Search for the cell housing the specified text and yield its (X, Y) center coordinate. 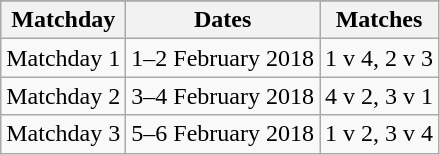
Matches (380, 20)
3–4 February 2018 (223, 96)
1 v 4, 2 v 3 (380, 58)
Matchday 1 (64, 58)
Matchday (64, 20)
4 v 2, 3 v 1 (380, 96)
5–6 February 2018 (223, 134)
1 v 2, 3 v 4 (380, 134)
Matchday 3 (64, 134)
Matchday 2 (64, 96)
Dates (223, 20)
1–2 February 2018 (223, 58)
